Scan for the cell matching the given text and deliver its [X, Y] coordinate at center. 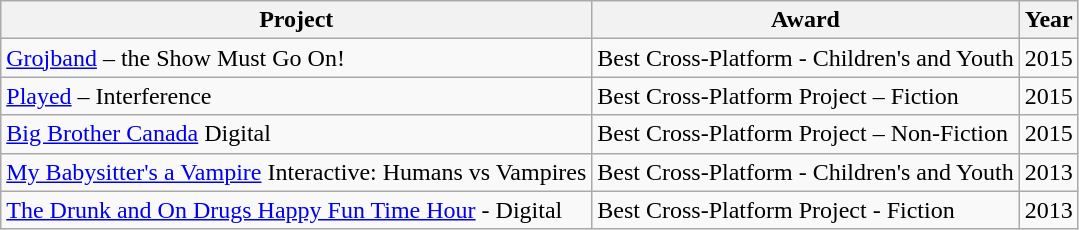
The Drunk and On Drugs Happy Fun Time Hour - Digital [296, 210]
Best Cross-Platform Project – Non-Fiction [806, 134]
Grojband – the Show Must Go On! [296, 58]
Year [1048, 20]
Played – Interference [296, 96]
Big Brother Canada Digital [296, 134]
Best Cross-Platform Project - Fiction [806, 210]
Award [806, 20]
Project [296, 20]
Best Cross-Platform Project – Fiction [806, 96]
My Babysitter's a Vampire Interactive: Humans vs Vampires [296, 172]
